Output the [x, y] coordinate of the center of the cell containing the given text.  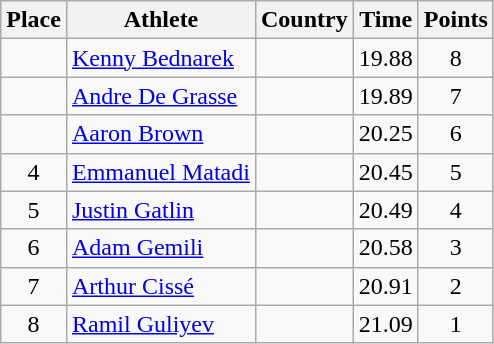
19.89 [386, 96]
20.49 [386, 210]
1 [456, 324]
Arthur Cissé [160, 286]
Aaron Brown [160, 134]
Andre De Grasse [160, 96]
Athlete [160, 20]
19.88 [386, 58]
Place [34, 20]
Country [304, 20]
20.45 [386, 172]
Time [386, 20]
Ramil Guliyev [160, 324]
20.58 [386, 248]
20.91 [386, 286]
Justin Gatlin [160, 210]
Adam Gemili [160, 248]
Points [456, 20]
Emmanuel Matadi [160, 172]
Kenny Bednarek [160, 58]
2 [456, 286]
21.09 [386, 324]
20.25 [386, 134]
3 [456, 248]
